For the text-containing cell, return its midpoint in (X, Y) coordinate format. 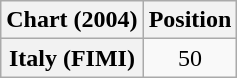
Position (190, 20)
Italy (FIMI) (72, 58)
50 (190, 58)
Chart (2004) (72, 20)
